Output the (x, y) coordinate of the center of the cell containing the given text.  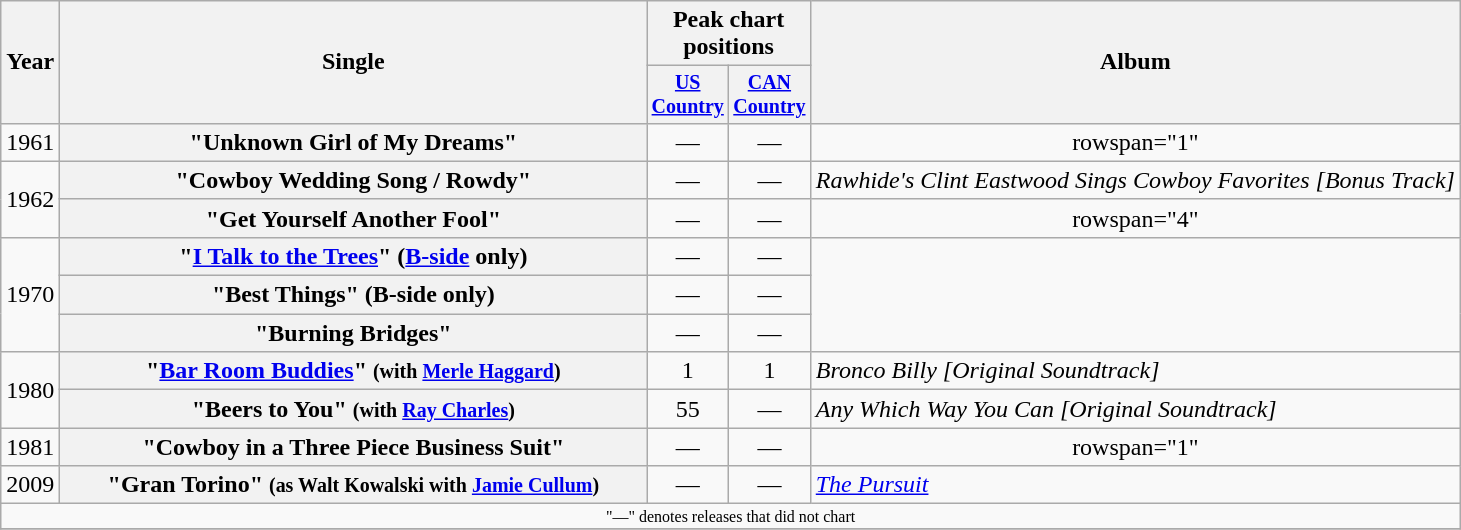
"Burning Bridges" (354, 333)
1970 (30, 294)
"Get Yourself Another Fool" (354, 218)
2009 (30, 485)
US Country (688, 94)
"Gran Torino" (as Walt Kowalski with Jamie Cullum) (354, 485)
Album (1135, 62)
"Bar Room Buddies" (with Merle Haggard) (354, 371)
CAN Country (770, 94)
"Unknown Girl of My Dreams" (354, 142)
"Cowboy in a Three Piece Business Suit" (354, 447)
"Best Things" (B-side only) (354, 295)
rowspan="4" (1135, 218)
"Beers to You" (with Ray Charles) (354, 409)
"—" denotes releases that did not chart (731, 516)
Year (30, 62)
Any Which Way You Can [Original Soundtrack] (1135, 409)
"I Talk to the Trees" (B-side only) (354, 256)
Single (354, 62)
Peak chartpositions (728, 34)
1961 (30, 142)
Bronco Billy [Original Soundtrack] (1135, 371)
1981 (30, 447)
Rawhide's Clint Eastwood Sings Cowboy Favorites [Bonus Track] (1135, 180)
1962 (30, 199)
55 (688, 409)
"Cowboy Wedding Song / Rowdy" (354, 180)
1980 (30, 390)
The Pursuit (1135, 485)
